Output the (X, Y) coordinate of the center of the cell containing the given text.  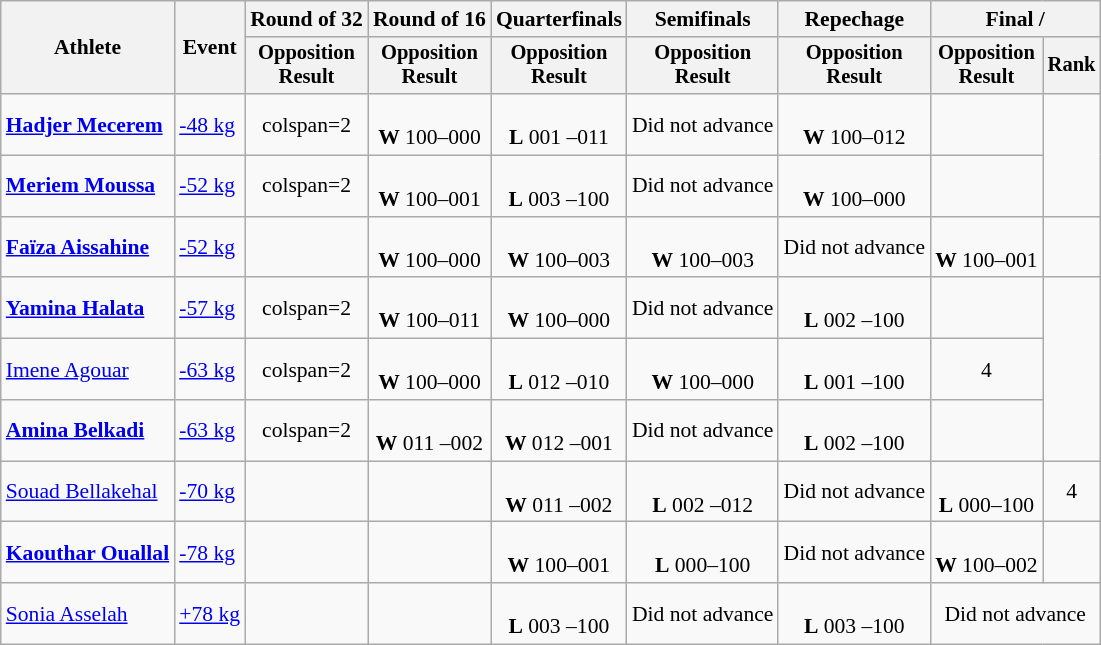
-57 kg (210, 308)
Event (210, 48)
L 012 –010 (559, 370)
L 001 –011 (559, 124)
Hadjer Mecerem (88, 124)
Yamina Halata (88, 308)
Souad Bellakehal (88, 492)
-48 kg (210, 124)
Round of 16 (430, 19)
+78 kg (210, 614)
Kaouthar Ouallal (88, 552)
W 100–002 (986, 552)
Rank (1072, 66)
Semifinals (703, 19)
L 001 –100 (854, 370)
W 100–011 (430, 308)
L 002 –012 (703, 492)
Sonia Asselah (88, 614)
-78 kg (210, 552)
Meriem Moussa (88, 186)
Final / (1015, 19)
Quarterfinals (559, 19)
Repechage (854, 19)
Athlete (88, 48)
Imene Agouar (88, 370)
Round of 32 (306, 19)
W 100–012 (854, 124)
W 012 –001 (559, 430)
-70 kg (210, 492)
Faïza Aissahine (88, 248)
Amina Belkadi (88, 430)
